Scan for the cell matching the given text and deliver its (x, y) coordinate at center. 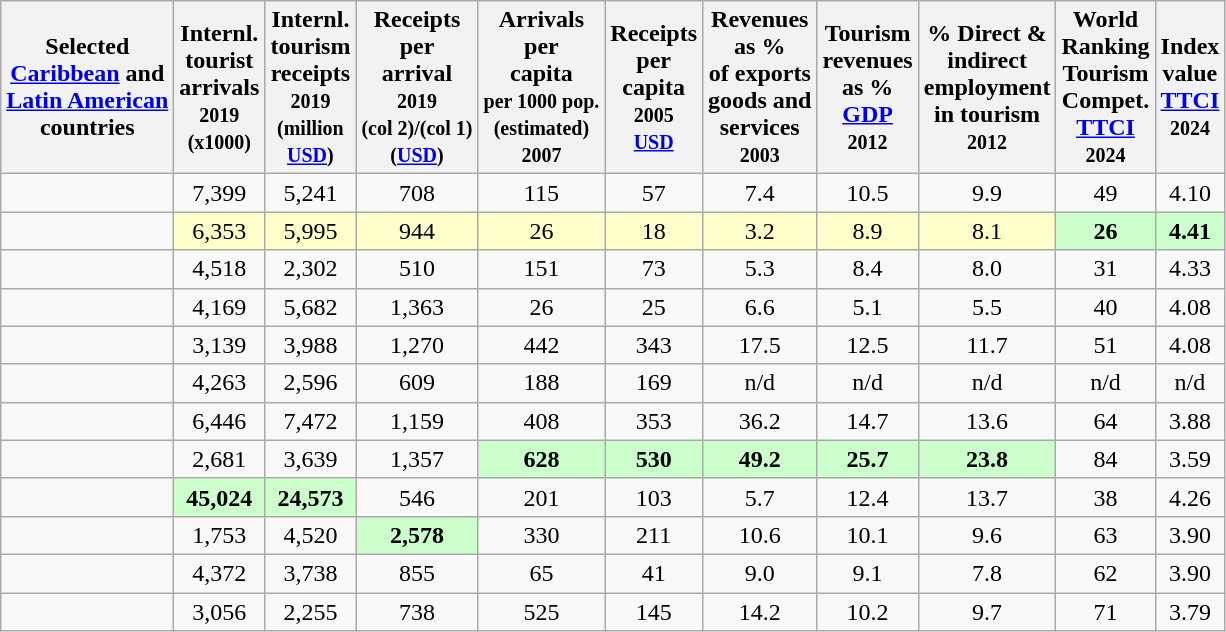
6,446 (220, 421)
7,399 (220, 193)
8.1 (987, 231)
38 (1106, 497)
Internl. tourism receipts2019(millionUSD) (310, 88)
3,988 (310, 345)
343 (654, 345)
45,024 (220, 497)
115 (542, 193)
708 (417, 193)
2,596 (310, 383)
63 (1106, 535)
49.2 (760, 459)
73 (654, 269)
13.6 (987, 421)
Selected Caribbean andLatin American countries (88, 88)
4,169 (220, 307)
40 (1106, 307)
7,472 (310, 421)
5.3 (760, 269)
51 (1106, 345)
Internl. touristarrivals2019 (x1000) (220, 88)
12.5 (868, 345)
3,738 (310, 573)
3.2 (760, 231)
3,639 (310, 459)
510 (417, 269)
4.10 (1190, 193)
9.1 (868, 573)
3.88 (1190, 421)
3,056 (220, 611)
9.7 (987, 611)
3,139 (220, 345)
546 (417, 497)
8.4 (868, 269)
5.1 (868, 307)
62 (1106, 573)
201 (542, 497)
1,363 (417, 307)
9.0 (760, 573)
36.2 (760, 421)
31 (1106, 269)
408 (542, 421)
84 (1106, 459)
353 (654, 421)
6,353 (220, 231)
10.1 (868, 535)
23.8 (987, 459)
1,357 (417, 459)
41 (654, 573)
49 (1106, 193)
14.2 (760, 611)
8.9 (868, 231)
64 (1106, 421)
609 (417, 383)
5,682 (310, 307)
855 (417, 573)
4.26 (1190, 497)
8.0 (987, 269)
Tourismrevenues as % GDP 2012 (868, 88)
Receipts per arrival 2019(col 2)/(col 1)(USD) (417, 88)
Indexvalue TTCI2024 (1190, 88)
1,159 (417, 421)
Revenues as % of exportsgoods andservices2003 (760, 88)
211 (654, 535)
103 (654, 497)
2,255 (310, 611)
4,263 (220, 383)
944 (417, 231)
24,573 (310, 497)
25 (654, 307)
530 (654, 459)
18 (654, 231)
Receipts per capita2005 USD (654, 88)
4.33 (1190, 269)
1,270 (417, 345)
2,681 (220, 459)
% Direct & indirectemploymentin tourism2012 (987, 88)
738 (417, 611)
10.2 (868, 611)
7.8 (987, 573)
14.7 (868, 421)
71 (1106, 611)
5.5 (987, 307)
2,302 (310, 269)
12.4 (868, 497)
57 (654, 193)
9.9 (987, 193)
188 (542, 383)
10.6 (760, 535)
4.41 (1190, 231)
5,995 (310, 231)
145 (654, 611)
4,518 (220, 269)
6.6 (760, 307)
10.5 (868, 193)
Arrivalspercapitaper 1000 pop.(estimated)2007 (542, 88)
628 (542, 459)
WorldRankingTourismCompet.TTCI2024 (1106, 88)
65 (542, 573)
11.7 (987, 345)
5,241 (310, 193)
525 (542, 611)
3.59 (1190, 459)
2,578 (417, 535)
4,372 (220, 573)
17.5 (760, 345)
169 (654, 383)
4,520 (310, 535)
7.4 (760, 193)
151 (542, 269)
13.7 (987, 497)
9.6 (987, 535)
330 (542, 535)
5.7 (760, 497)
1,753 (220, 535)
3.79 (1190, 611)
442 (542, 345)
25.7 (868, 459)
